For the text-containing cell, return its midpoint in [x, y] coordinate format. 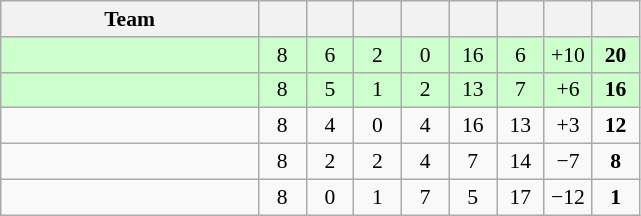
−12 [568, 197]
+6 [568, 90]
17 [520, 197]
+3 [568, 126]
20 [616, 55]
Team [130, 19]
12 [616, 126]
+10 [568, 55]
−7 [568, 162]
14 [520, 162]
